Extract the [x, y] coordinate from the center of the cell holding the provided text.  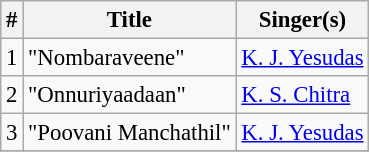
# [12, 20]
1 [12, 58]
"Poovani Manchathil" [130, 133]
"Onnuriyaadaan" [130, 95]
3 [12, 133]
Singer(s) [302, 20]
Title [130, 20]
"Nombaraveene" [130, 58]
2 [12, 95]
K. S. Chitra [302, 95]
